Detect which cell encompasses the target text, then output its [X, Y] center coordinate. 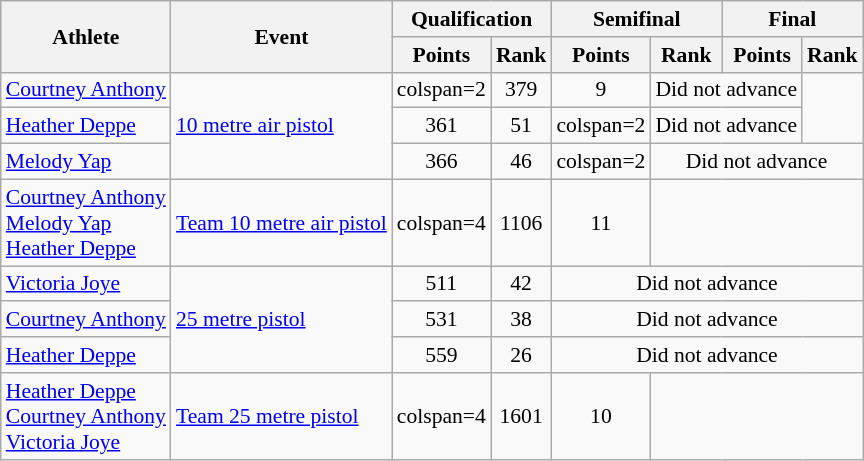
51 [522, 126]
42 [522, 284]
Semifinal [636, 19]
531 [442, 320]
Team 25 metre pistol [282, 416]
26 [522, 355]
361 [442, 126]
9 [600, 90]
379 [522, 90]
Event [282, 36]
511 [442, 284]
366 [442, 162]
Athlete [86, 36]
1601 [522, 416]
Team 10 metre air pistol [282, 222]
25 metre pistol [282, 320]
Melody Yap [86, 162]
1106 [522, 222]
Final [792, 19]
11 [600, 222]
Courtney Anthony Melody Yap Heather Deppe [86, 222]
559 [442, 355]
10 [600, 416]
Heather Deppe Courtney Anthony Victoria Joye [86, 416]
Qualification [472, 19]
38 [522, 320]
46 [522, 162]
10 metre air pistol [282, 126]
Victoria Joye [86, 284]
